Identify which cell holds the provided text, then report its [x, y] central coordinate. 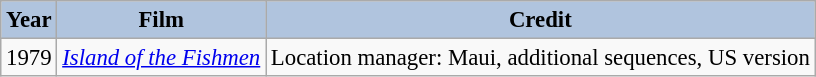
Film [162, 20]
Credit [541, 20]
Island of the Fishmen [162, 58]
1979 [29, 58]
Location manager: Maui, additional sequences, US version [541, 58]
Year [29, 20]
